Locate the cell with the specified text and output its (x, y) center coordinate. 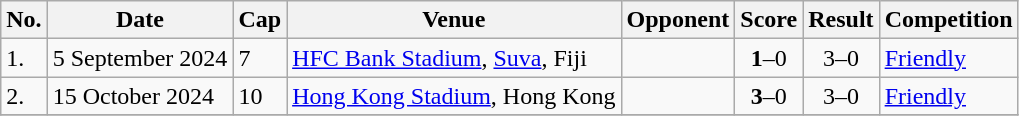
Venue (454, 20)
Hong Kong Stadium, Hong Kong (454, 96)
10 (260, 96)
Score (769, 20)
15 October 2024 (140, 96)
5 September 2024 (140, 58)
Result (841, 20)
Opponent (678, 20)
Competition (948, 20)
1. (24, 58)
7 (260, 58)
Cap (260, 20)
2. (24, 96)
1–0 (769, 58)
HFC Bank Stadium, Suva, Fiji (454, 58)
Date (140, 20)
No. (24, 20)
